Find where the given text appears and provide that cell's center as [x, y] coordinate. 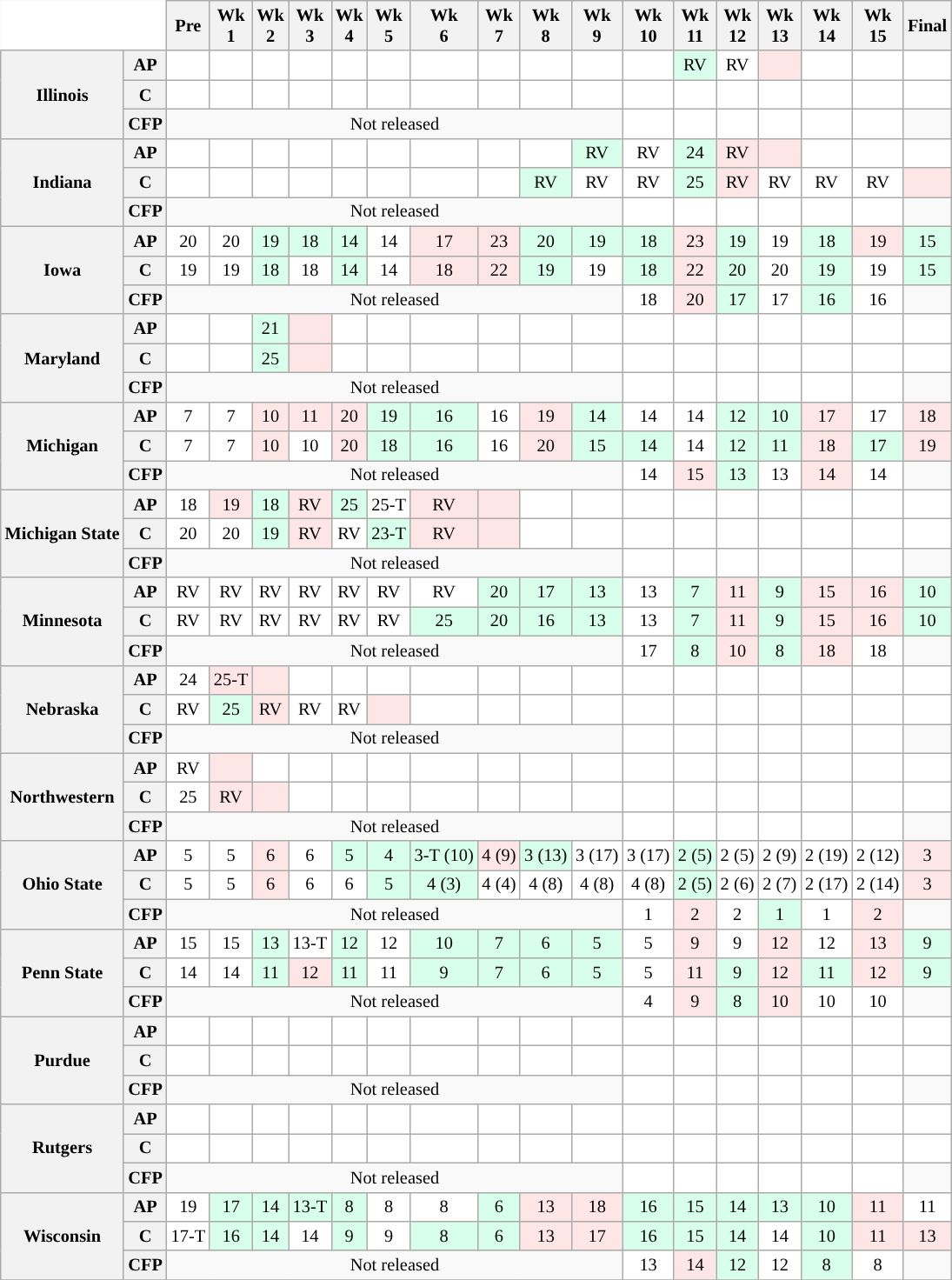
Wk15 [878, 25]
Wk11 [696, 25]
Wk12 [737, 25]
Wisconsin [63, 1237]
Maryland [63, 358]
Wk4 [350, 25]
Wk9 [596, 25]
Wk6 [444, 25]
Indiana [63, 183]
Wk5 [388, 25]
Wk2 [270, 25]
23-T [388, 533]
4 (3) [444, 884]
Final [927, 25]
3 (13) [546, 856]
Wk7 [499, 25]
2 (19) [826, 856]
Nebraska [63, 710]
17-T [188, 1236]
Michigan [63, 445]
2 (14) [878, 884]
Minnesota [63, 621]
Wk1 [231, 25]
2 (7) [779, 884]
Michigan State [63, 534]
2 (6) [737, 884]
2 (9) [779, 856]
4 (9) [499, 856]
2 (12) [878, 856]
Pre [188, 25]
Ohio State [63, 885]
Penn State [63, 972]
Wk8 [546, 25]
Wk3 [310, 25]
Wk13 [779, 25]
Iowa [63, 270]
Wk14 [826, 25]
4 (4) [499, 884]
3-T (10) [444, 856]
2 (17) [826, 884]
Northwestern [63, 797]
Rutgers [63, 1148]
Wk10 [649, 25]
Purdue [63, 1061]
21 [270, 329]
Illinois [63, 94]
